Find where the given text appears and provide that cell's center as (X, Y) coordinate. 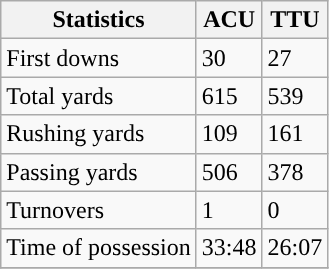
Statistics (99, 20)
1 (229, 210)
27 (295, 58)
615 (229, 96)
First downs (99, 58)
Passing yards (99, 172)
Rushing yards (99, 134)
0 (295, 210)
506 (229, 172)
33:48 (229, 248)
Time of possession (99, 248)
30 (229, 58)
Total yards (99, 96)
ACU (229, 20)
161 (295, 134)
109 (229, 134)
539 (295, 96)
26:07 (295, 248)
TTU (295, 20)
378 (295, 172)
Turnovers (99, 210)
